Search for the cell housing the specified text and yield its [X, Y] center coordinate. 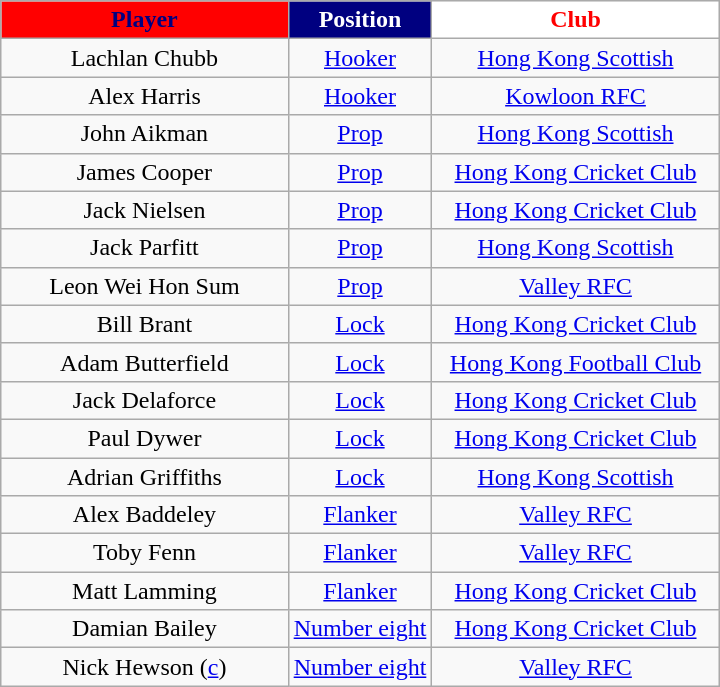
Position [360, 20]
Bill Brant [144, 324]
Toby Fenn [144, 553]
Paul Dywer [144, 438]
Club [576, 20]
Nick Hewson (c) [144, 667]
Adrian Griffiths [144, 477]
Alex Baddeley [144, 515]
Alex Harris [144, 96]
Jack Parfitt [144, 248]
Adam Butterfield [144, 362]
John Aikman [144, 134]
Hong Kong Football Club [576, 362]
Lachlan Chubb [144, 58]
Damian Bailey [144, 629]
James Cooper [144, 172]
Matt Lamming [144, 591]
Jack Delaforce [144, 400]
Player [144, 20]
Jack Nielsen [144, 210]
Kowloon RFC [576, 96]
Leon Wei Hon Sum [144, 286]
